Return the [X, Y] coordinate for the center point of the cell that contains the specified text.  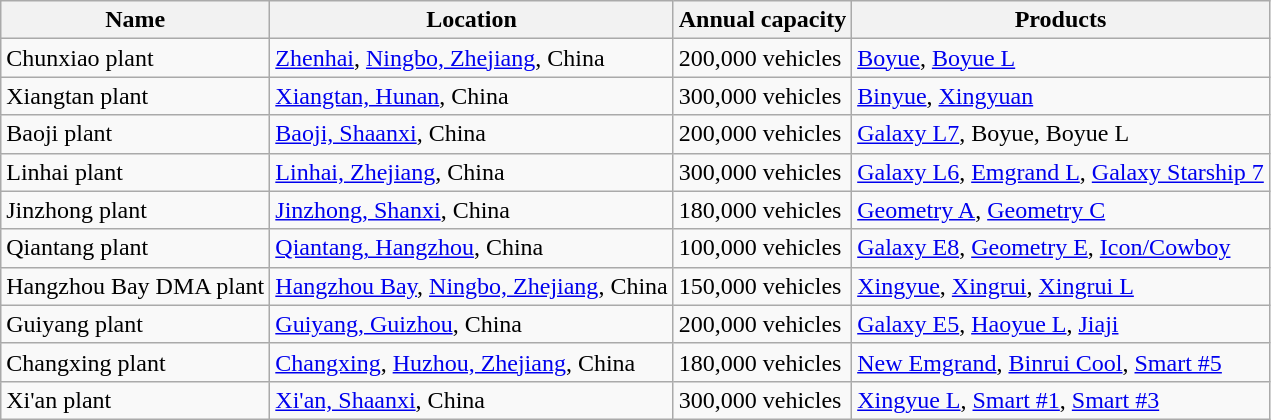
Qiantang plant [136, 248]
Jinzhong, Shanxi, China [472, 210]
Linhai, Zhejiang, China [472, 172]
Galaxy L7, Boyue, Boyue L [1061, 134]
Qiantang, Hangzhou, China [472, 248]
Products [1061, 20]
Linhai plant [136, 172]
Changxing, Huzhou, Zhejiang, China [472, 362]
New Emgrand, Binrui Cool, Smart #5 [1061, 362]
Xiangtan, Hunan, China [472, 96]
Hangzhou Bay, Ningbo, Zhejiang, China [472, 286]
Galaxy E5, Haoyue L, Jiaji [1061, 324]
Boyue, Boyue L [1061, 58]
150,000 vehicles [762, 286]
Zhenhai, Ningbo, Zhejiang, China [472, 58]
Galaxy E8, Geometry E, Icon/Cowboy [1061, 248]
Jinzhong plant [136, 210]
Binyue, Xingyuan [1061, 96]
Galaxy L6, Emgrand L, Galaxy Starship 7 [1061, 172]
Guiyang plant [136, 324]
Baoji, Shaanxi, China [472, 134]
Changxing plant [136, 362]
Xi'an plant [136, 400]
Xingyue, Xingrui, Xingrui L [1061, 286]
Guiyang, Guizhou, China [472, 324]
Geometry A, Geometry C [1061, 210]
Xiangtan plant [136, 96]
Baoji plant [136, 134]
Location [472, 20]
Name [136, 20]
Annual capacity [762, 20]
Chunxiao plant [136, 58]
Xi'an, Shaanxi, China [472, 400]
Hangzhou Bay DMA plant [136, 286]
100,000 vehicles [762, 248]
Xingyue L, Smart #1, Smart #3 [1061, 400]
